For the text-containing cell, return its midpoint in [x, y] coordinate format. 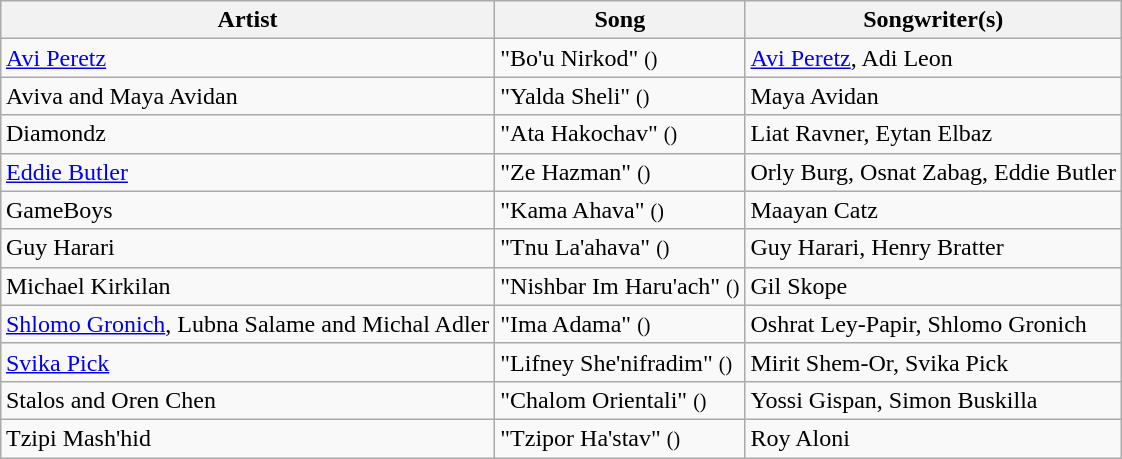
Diamondz [247, 134]
"Yalda Sheli" () [620, 96]
Artist [247, 20]
Avi Peretz, Adi Leon [934, 58]
Stalos and Oren Chen [247, 400]
"Tnu La'ahava" () [620, 248]
"Ima Adama" () [620, 324]
"Lifney She'nifradim" () [620, 362]
"Kama Ahava" () [620, 210]
Mirit Shem-Or, Svika Pick [934, 362]
Maayan Catz [934, 210]
Guy Harari [247, 248]
Song [620, 20]
"Chalom Orientali" () [620, 400]
"Ata Hakochav" () [620, 134]
"Ze Hazman" () [620, 172]
Aviva and Maya Avidan [247, 96]
Guy Harari, Henry Bratter [934, 248]
Orly Burg, Osnat Zabag, Eddie Butler [934, 172]
Gil Skope [934, 286]
Eddie Butler [247, 172]
Tzipi Mash'hid [247, 438]
Svika Pick [247, 362]
Michael Kirkilan [247, 286]
Roy Aloni [934, 438]
Oshrat Ley-Papir, Shlomo Gronich [934, 324]
Yossi Gispan, Simon Buskilla [934, 400]
Liat Ravner, Eytan Elbaz [934, 134]
"Bo'u Nirkod" () [620, 58]
Songwriter(s) [934, 20]
"Nishbar Im Haru'ach" () [620, 286]
GameBoys [247, 210]
"Tzipor Ha'stav" () [620, 438]
Shlomo Gronich, Lubna Salame and Michal Adler [247, 324]
Maya Avidan [934, 96]
Avi Peretz [247, 58]
